For the text-containing cell, return its midpoint in (X, Y) coordinate format. 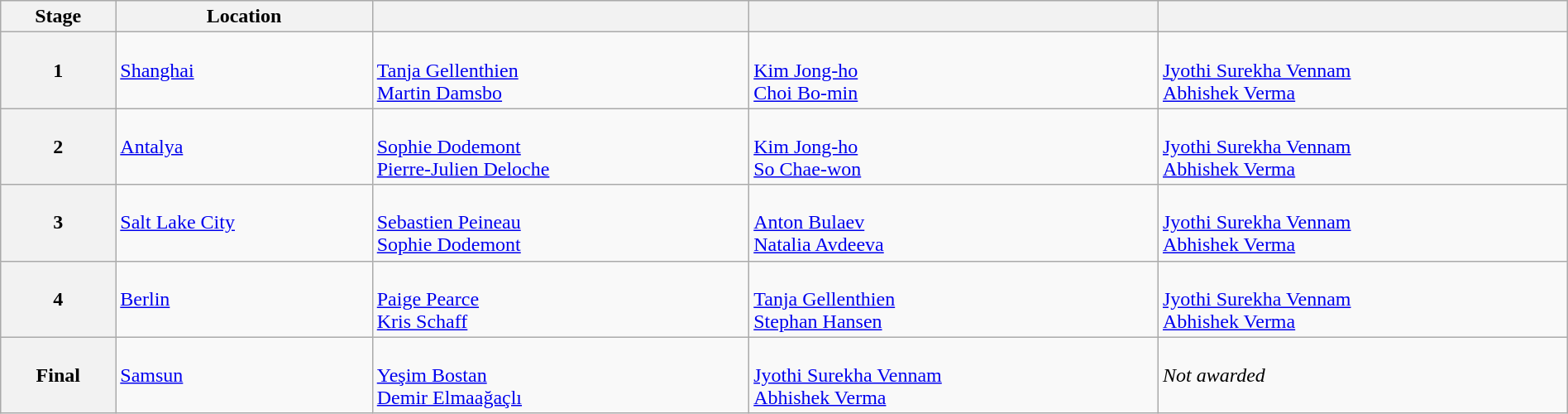
Final (58, 375)
Not awarded (1363, 375)
Kim Jong-ho Choi Bo-min (954, 70)
Location (244, 17)
Paige Pearce Kris Schaff (561, 299)
4 (58, 299)
Sebastien Peineau Sophie Dodemont (561, 223)
Antalya (244, 147)
2 (58, 147)
Yeşim Bostan Demir Elmaağaçlı (561, 375)
Samsun (244, 375)
Anton Bulaev Natalia Avdeeva (954, 223)
Shanghai (244, 70)
Kim Jong-ho So Chae-won (954, 147)
Stage (58, 17)
Tanja Gellenthien Martin Damsbo (561, 70)
Tanja Gellenthien Stephan Hansen (954, 299)
1 (58, 70)
Berlin (244, 299)
Salt Lake City (244, 223)
3 (58, 223)
Sophie Dodemont Pierre-Julien Deloche (561, 147)
